From the cell containing the given text, extract its center point as [X, Y] coordinate. 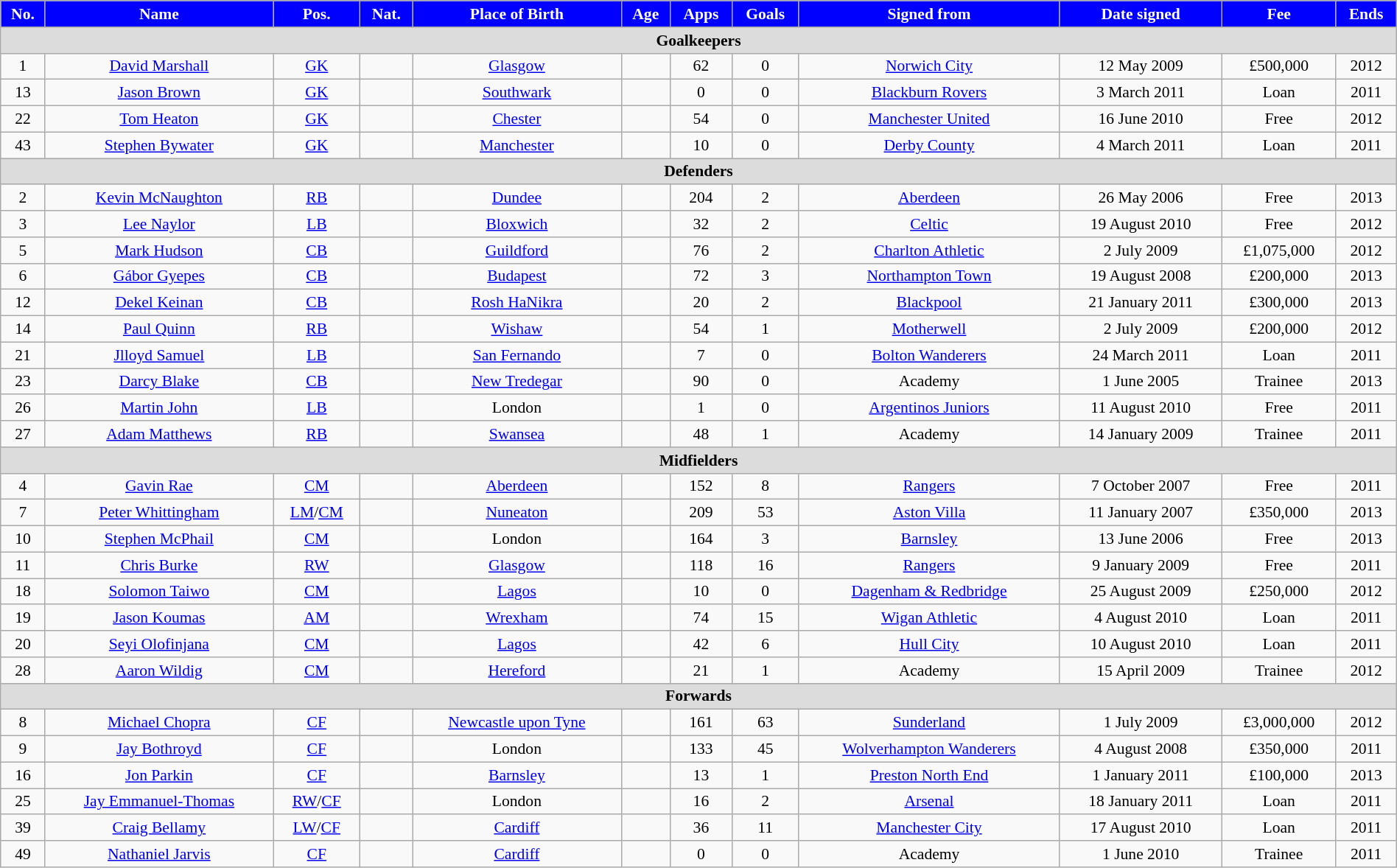
11 August 2010 [1141, 408]
63 [765, 723]
204 [701, 198]
Martin John [159, 408]
Northampton Town [929, 276]
Jon Parkin [159, 775]
Nuneaton [517, 513]
Nathaniel Jarvis [159, 854]
Defenders [698, 172]
18 [23, 592]
Craig Bellamy [159, 828]
Jay Bothroyd [159, 749]
Hereford [517, 671]
Wigan Athletic [929, 618]
Motherwell [929, 329]
5 [23, 251]
42 [701, 644]
1 June 2010 [1141, 854]
Dekel Keinan [159, 303]
Newcastle upon Tyne [517, 723]
Arsenal [929, 802]
Seyi Olofinjana [159, 644]
76 [701, 251]
Norwich City [929, 66]
4 [23, 486]
9 January 2009 [1141, 565]
Lee Naylor [159, 224]
18 January 2011 [1141, 802]
25 [23, 802]
Wolverhampton Wanderers [929, 749]
133 [701, 749]
72 [701, 276]
LM/CM [317, 513]
£3,000,000 [1279, 723]
39 [23, 828]
Budapest [517, 276]
17 August 2010 [1141, 828]
Dundee [517, 198]
164 [701, 539]
13 June 2006 [1141, 539]
1 June 2005 [1141, 382]
152 [701, 486]
Argentinos Juniors [929, 408]
Manchester United [929, 119]
Derby County [929, 145]
RW/CF [317, 802]
LW/CF [317, 828]
36 [701, 828]
1 January 2011 [1141, 775]
Stephen Bywater [159, 145]
10 August 2010 [1141, 644]
24 March 2011 [1141, 355]
3 March 2011 [1141, 93]
Guildford [517, 251]
Kevin McNaughton [159, 198]
Rosh HaNikra [517, 303]
Aaron Wildig [159, 671]
New Tredegar [517, 382]
Michael Chopra [159, 723]
Jay Emmanuel-Thomas [159, 802]
53 [765, 513]
7 October 2007 [1141, 486]
Solomon Taiwo [159, 592]
San Fernando [517, 355]
Dagenham & Redbridge [929, 592]
Blackburn Rovers [929, 93]
15 [765, 618]
48 [701, 434]
Gavin Rae [159, 486]
Tom Heaton [159, 119]
Sunderland [929, 723]
Adam Matthews [159, 434]
Fee [1279, 14]
Goals [765, 14]
4 August 2010 [1141, 618]
Signed from [929, 14]
£100,000 [1279, 775]
14 January 2009 [1141, 434]
19 August 2008 [1141, 276]
209 [701, 513]
Hull City [929, 644]
Age [645, 14]
Nat. [386, 14]
Bolton Wanderers [929, 355]
118 [701, 565]
Place of Birth [517, 14]
Swansea [517, 434]
Gábor Gyepes [159, 276]
David Marshall [159, 66]
43 [23, 145]
Manchester [517, 145]
Bloxwich [517, 224]
Goalkeepers [698, 41]
Date signed [1141, 14]
Forwards [698, 696]
49 [23, 854]
RW [317, 565]
Wishaw [517, 329]
£250,000 [1279, 592]
Ends [1366, 14]
Chris Burke [159, 565]
AM [317, 618]
27 [23, 434]
Jlloyd Samuel [159, 355]
Midfielders [698, 461]
26 [23, 408]
21 January 2011 [1141, 303]
Jason Brown [159, 93]
32 [701, 224]
26 May 2006 [1141, 198]
Wrexham [517, 618]
Southwark [517, 93]
14 [23, 329]
12 May 2009 [1141, 66]
Name [159, 14]
12 [23, 303]
Chester [517, 119]
Paul Quinn [159, 329]
9 [23, 749]
Darcy Blake [159, 382]
Preston North End [929, 775]
Apps [701, 14]
4 March 2011 [1141, 145]
Blackpool [929, 303]
74 [701, 618]
£300,000 [1279, 303]
16 June 2010 [1141, 119]
No. [23, 14]
Celtic [929, 224]
Stephen McPhail [159, 539]
4 August 2008 [1141, 749]
Pos. [317, 14]
£500,000 [1279, 66]
Peter Whittingham [159, 513]
28 [23, 671]
£1,075,000 [1279, 251]
25 August 2009 [1141, 592]
Jason Koumas [159, 618]
90 [701, 382]
161 [701, 723]
22 [23, 119]
19 [23, 618]
Aston Villa [929, 513]
15 April 2009 [1141, 671]
62 [701, 66]
Charlton Athletic [929, 251]
Manchester City [929, 828]
11 January 2007 [1141, 513]
23 [23, 382]
19 August 2010 [1141, 224]
Mark Hudson [159, 251]
45 [765, 749]
1 July 2009 [1141, 723]
